For the text-containing cell, return its midpoint in [x, y] coordinate format. 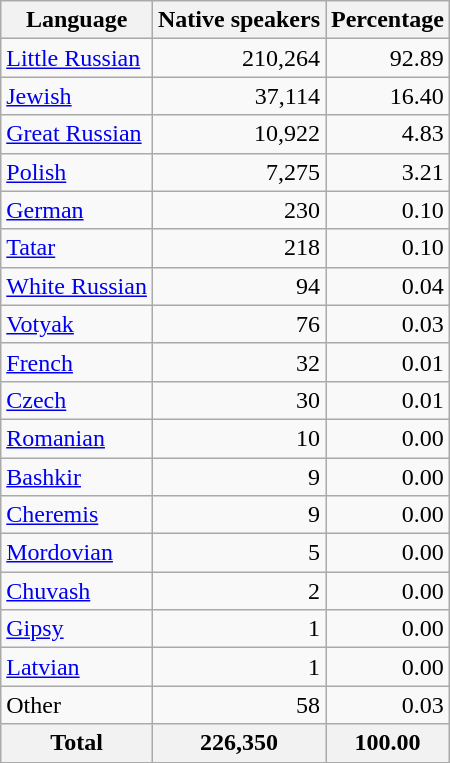
Chuvash [77, 591]
92.89 [388, 58]
Percentage [388, 20]
5 [238, 553]
58 [238, 705]
226,350 [238, 743]
Czech [77, 400]
White Russian [77, 286]
76 [238, 324]
Latvian [77, 667]
German [77, 210]
218 [238, 248]
Mordovian [77, 553]
Cheremis [77, 515]
Votyak [77, 324]
230 [238, 210]
3.21 [388, 172]
Romanian [77, 438]
37,114 [238, 96]
7,275 [238, 172]
2 [238, 591]
Tatar [77, 248]
Other [77, 705]
Language [77, 20]
Polish [77, 172]
100.00 [388, 743]
Bashkir [77, 477]
Jewish [77, 96]
French [77, 362]
32 [238, 362]
210,264 [238, 58]
4.83 [388, 134]
Total [77, 743]
30 [238, 400]
Little Russian [77, 58]
16.40 [388, 96]
10,922 [238, 134]
Native speakers [238, 20]
Gipsy [77, 629]
94 [238, 286]
Great Russian [77, 134]
0.04 [388, 286]
10 [238, 438]
